Identify which cell holds the provided text, then report its [X, Y] central coordinate. 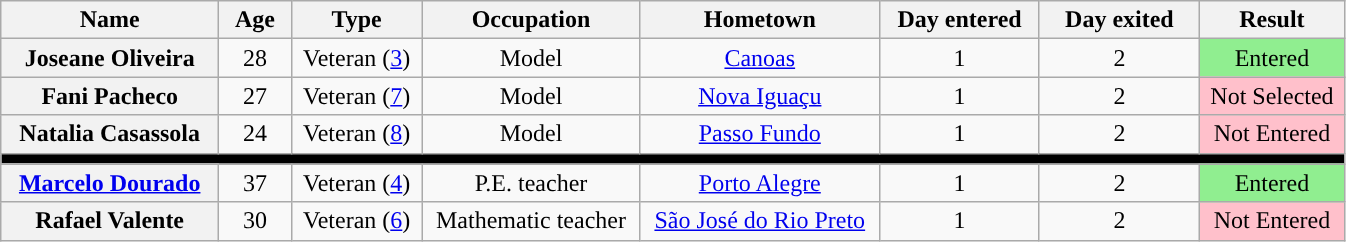
Canoas [760, 58]
Veteran (4) [356, 183]
Occupation [531, 20]
Porto Alegre [760, 183]
Fani Pacheco [110, 96]
Mathematic teacher [531, 221]
Nova Iguaçu [760, 96]
P.E. teacher [531, 183]
Hometown [760, 20]
Name [110, 20]
São José do Rio Preto [760, 221]
Passo Fundo [760, 134]
Joseane Oliveira [110, 58]
28 [256, 58]
37 [256, 183]
Type [356, 20]
Veteran (7) [356, 96]
Veteran (8) [356, 134]
Veteran (3) [356, 58]
30 [256, 221]
Natalia Casassola [110, 134]
Day exited [1119, 20]
27 [256, 96]
Rafael Valente [110, 221]
Not Selected [1272, 96]
24 [256, 134]
Day entered [960, 20]
Result [1272, 20]
Veteran (6) [356, 221]
Marcelo Dourado [110, 183]
Age [256, 20]
